Search for the cell housing the specified text and yield its [X, Y] center coordinate. 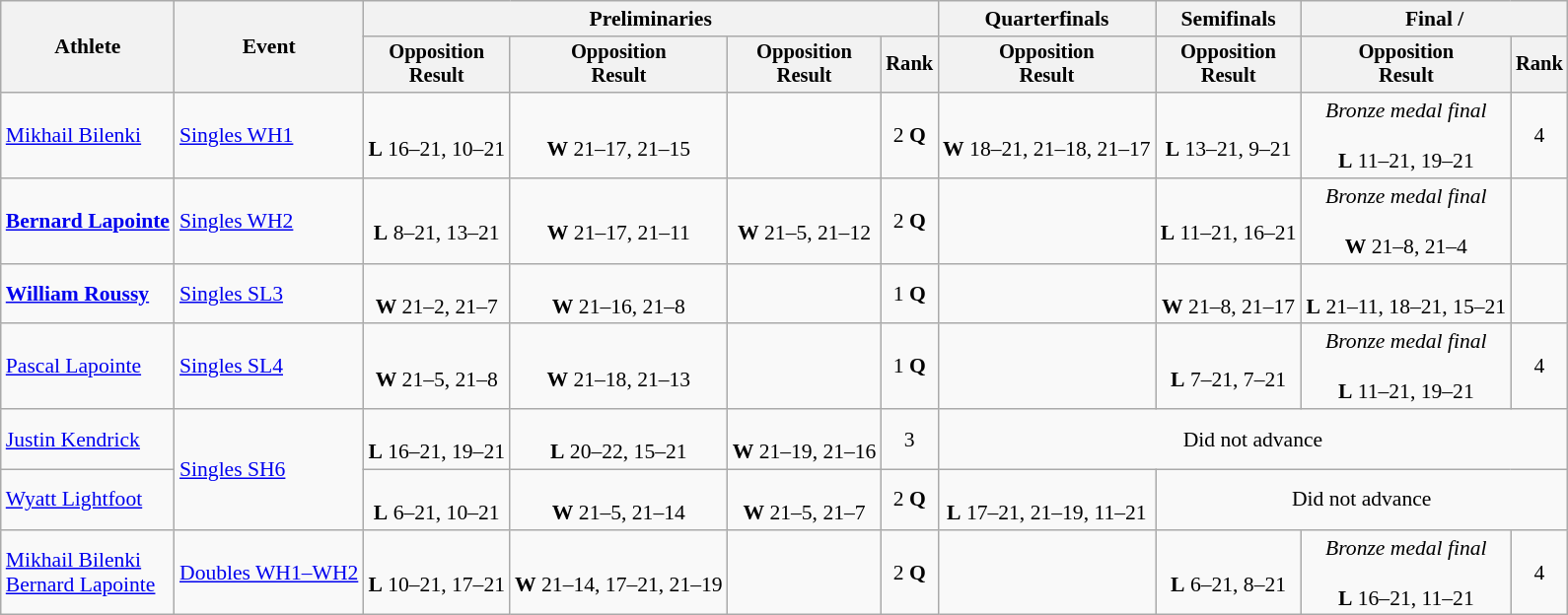
L 16–21, 10–21 [436, 136]
W 21–2, 21–7 [436, 294]
L 21–11, 18–21, 15–21 [1406, 294]
Event [268, 47]
Singles SH6 [268, 469]
3 [909, 440]
Semifinals [1229, 19]
Final / [1435, 19]
W 21–16, 21–8 [619, 294]
Bronze medal finalW 21–8, 21–4 [1406, 221]
L 17–21, 21–19, 11–21 [1047, 501]
W 21–18, 21–13 [619, 367]
Justin Kendrick [88, 440]
Singles SL3 [268, 294]
L 16–21, 19–21 [436, 440]
L 11–21, 16–21 [1229, 221]
William Roussy [88, 294]
W 21–5, 21–14 [619, 501]
L 13–21, 9–21 [1229, 136]
Pascal Lapointe [88, 367]
W 21–5, 21–7 [805, 501]
W 21–19, 21–16 [805, 440]
L 6–21, 10–21 [436, 501]
W 21–17, 21–11 [619, 221]
W 21–17, 21–15 [619, 136]
W 18–21, 21–18, 21–17 [1047, 136]
Mikhail Bilenki [88, 136]
W 21–5, 21–8 [436, 367]
Wyatt Lightfoot [88, 501]
Athlete [88, 47]
Quarterfinals [1047, 19]
L 20–22, 15–21 [619, 440]
Bernard Lapointe [88, 221]
Preliminaries [651, 19]
Singles WH2 [268, 221]
W 21–8, 21–17 [1229, 294]
L 8–21, 13–21 [436, 221]
Singles SL4 [268, 367]
W 21–5, 21–12 [805, 221]
Singles WH1 [268, 136]
L 7–21, 7–21 [1229, 367]
